Identify which cell holds the provided text, then report its (X, Y) central coordinate. 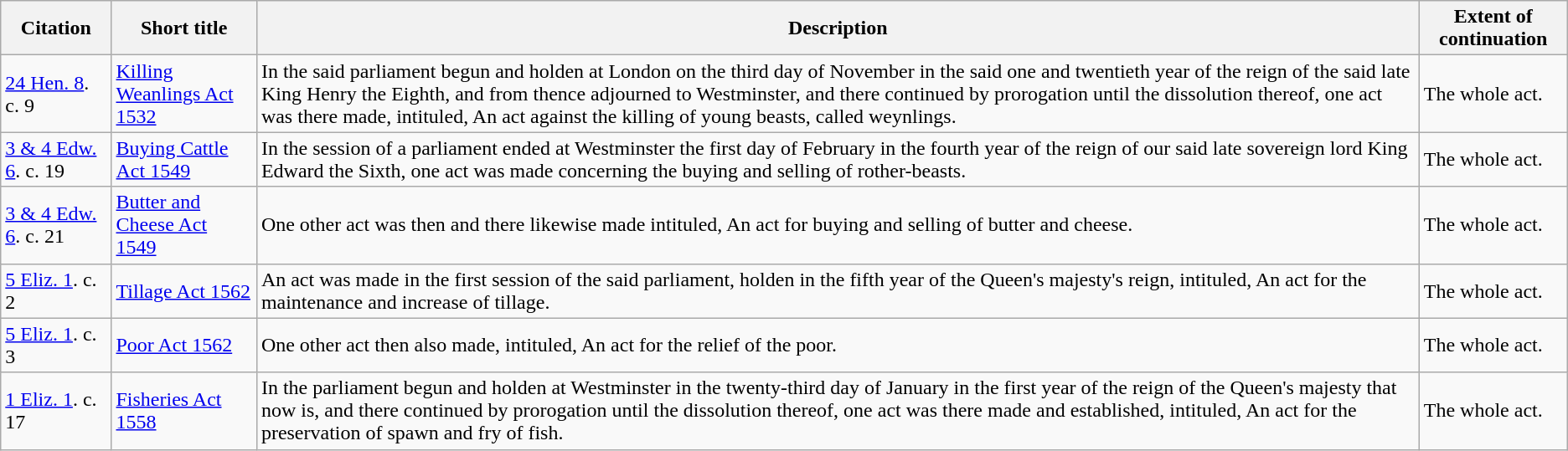
5 Eliz. 1. c. 2 (56, 291)
Extent of continuation (1493, 28)
Buying Cattle Act 1549 (184, 159)
Citation (56, 28)
Fisheries Act 1558 (184, 411)
Killing Weanlings Act 1532 (184, 94)
Short title (184, 28)
24 Hen. 8. c. 9 (56, 94)
Butter and Cheese Act 1549 (184, 225)
3 & 4 Edw. 6. c. 21 (56, 225)
1 Eliz. 1. c. 17 (56, 411)
Tillage Act 1562 (184, 291)
One other act was then and there likewise made intituled, An act for buying and selling of butter and cheese. (838, 225)
5 Eliz. 1. c. 3 (56, 345)
Description (838, 28)
3 & 4 Edw. 6. c. 19 (56, 159)
Poor Act 1562 (184, 345)
One other act then also made, intituled, An act for the relief of the poor. (838, 345)
